For the text-containing cell, return its midpoint in [x, y] coordinate format. 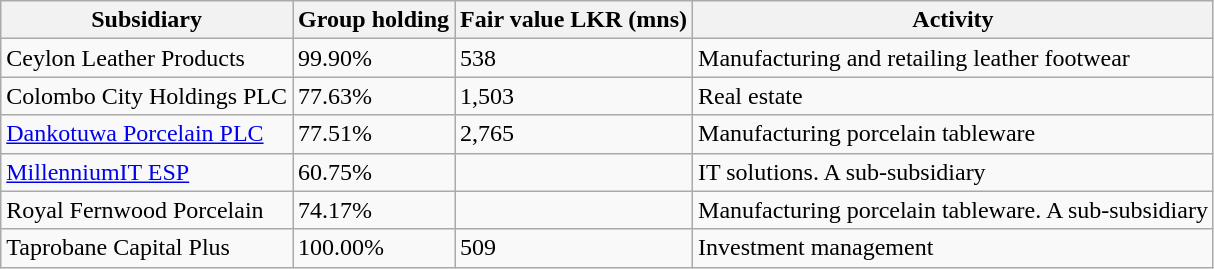
74.17% [374, 210]
MillenniumIT ESP [147, 172]
Investment management [954, 248]
Taprobane Capital Plus [147, 248]
Ceylon Leather Products [147, 58]
1,503 [574, 96]
Colombo City Holdings PLC [147, 96]
Manufacturing porcelain tableware [954, 134]
IT solutions. A sub-subsidiary [954, 172]
2,765 [574, 134]
Real estate [954, 96]
Royal Fernwood Porcelain [147, 210]
Subsidiary [147, 20]
77.63% [374, 96]
509 [574, 248]
Activity [954, 20]
77.51% [374, 134]
Dankotuwa Porcelain PLC [147, 134]
99.90% [374, 58]
538 [574, 58]
Fair value LKR (mns) [574, 20]
Group holding [374, 20]
Manufacturing and retailing leather footwear [954, 58]
Manufacturing porcelain tableware. A sub-subsidiary [954, 210]
100.00% [374, 248]
60.75% [374, 172]
